Return (x, y) of the center of cell containing provided text 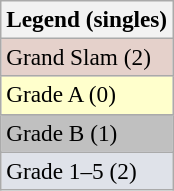
Grade B (1) (87, 133)
Grade 1–5 (2) (87, 170)
Grade A (0) (87, 95)
Legend (singles) (87, 19)
Grand Slam (2) (87, 57)
